Pinpoint the cell where the given text exists, returning its [x, y] midpoint coordinate. 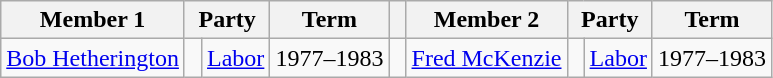
Fred McKenzie [486, 58]
Bob Hetherington [93, 58]
Member 1 [93, 20]
Member 2 [486, 20]
